Return the [X, Y] coordinate for the center point of the cell that contains the specified text.  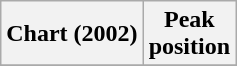
Chart (2002) [72, 34]
Peakposition [189, 34]
